Determine the (x, y) coordinate at the center of the cell enclosing the given text.  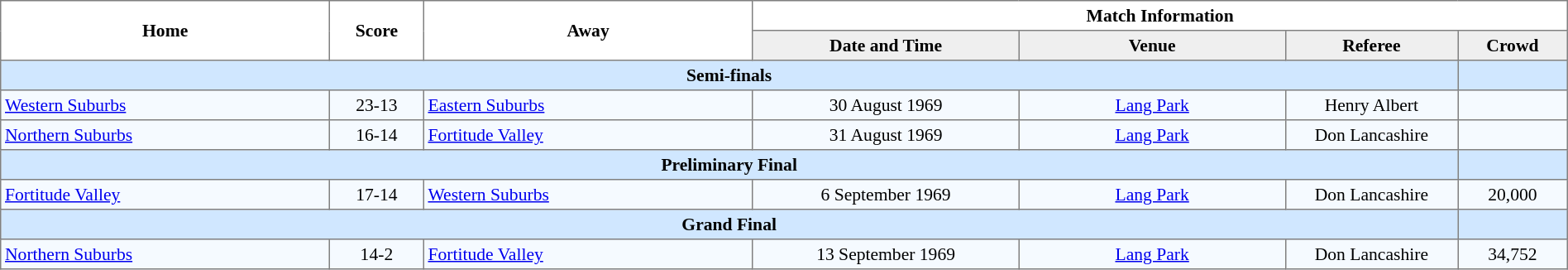
23-13 (377, 105)
Venue (1152, 46)
Match Information (1159, 16)
Grand Final (729, 224)
17-14 (377, 195)
Crowd (1513, 46)
Away (588, 31)
30 August 1969 (886, 105)
Henry Albert (1371, 105)
31 August 1969 (886, 135)
Eastern Suburbs (588, 105)
Semi-finals (729, 75)
14-2 (377, 254)
Referee (1371, 46)
20,000 (1513, 195)
13 September 1969 (886, 254)
Date and Time (886, 46)
Preliminary Final (729, 165)
16-14 (377, 135)
Score (377, 31)
Home (165, 31)
6 September 1969 (886, 195)
34,752 (1513, 254)
